Find where the given text appears and provide that cell's center as (x, y) coordinate. 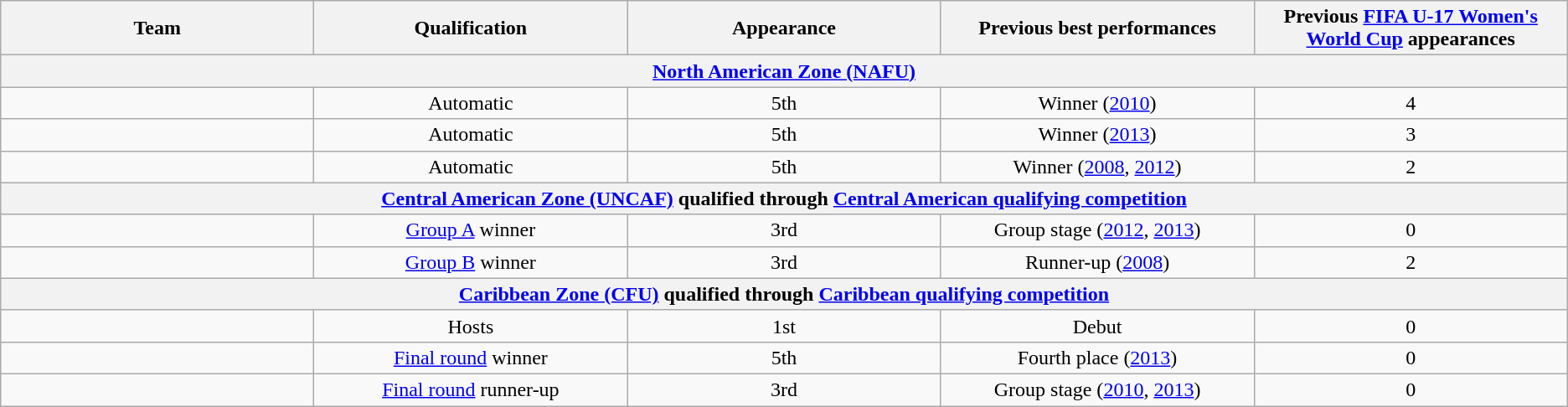
Hosts (471, 326)
Winner (2013) (1097, 135)
Caribbean Zone (CFU) qualified through Caribbean qualifying competition (784, 294)
Final round winner (471, 358)
Team (157, 28)
3 (1411, 135)
4 (1411, 103)
Appearance (784, 28)
Previous best performances (1097, 28)
Group B winner (471, 262)
1st (784, 326)
Central American Zone (UNCAF) qualified through Central American qualifying competition (784, 198)
Fourth place (2013) (1097, 358)
Debut (1097, 326)
Winner (2008, 2012) (1097, 167)
Group stage (2010, 2013) (1097, 389)
Group A winner (471, 230)
Final round runner-up (471, 389)
Winner (2010) (1097, 103)
Qualification (471, 28)
North American Zone (NAFU) (784, 71)
Runner-up (2008) (1097, 262)
Previous FIFA U-17 Women's World Cup appearances (1411, 28)
Group stage (2012, 2013) (1097, 230)
